Search for the cell housing the specified text and yield its [x, y] center coordinate. 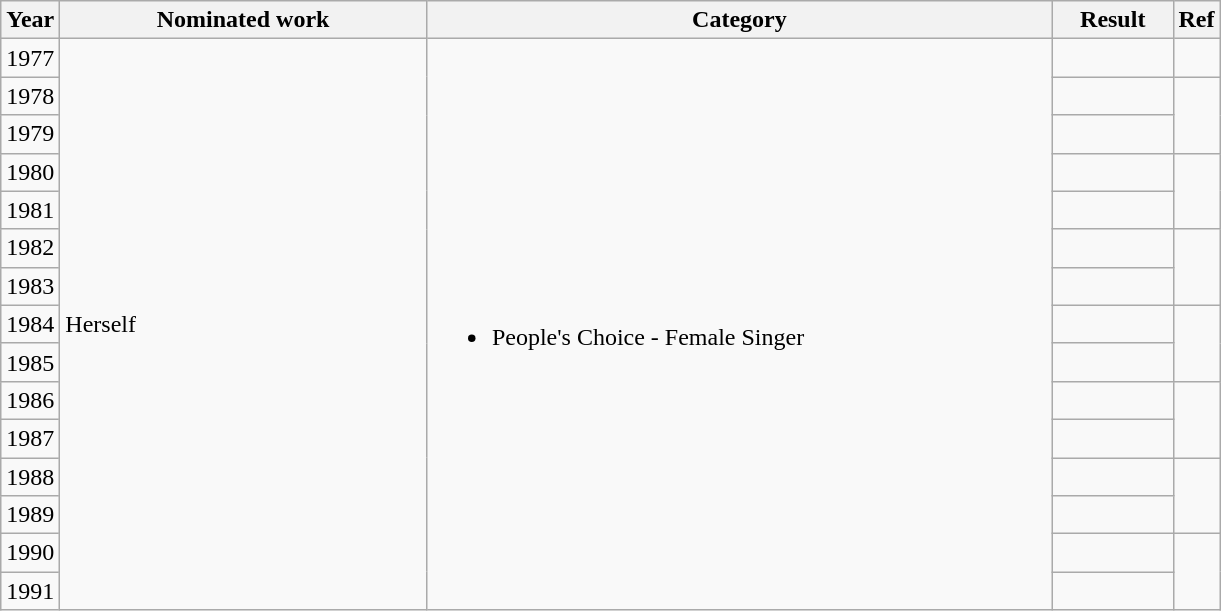
1984 [30, 324]
1991 [30, 591]
1977 [30, 58]
1980 [30, 172]
1990 [30, 553]
1987 [30, 438]
Nominated work [244, 20]
Category [739, 20]
1981 [30, 210]
1979 [30, 134]
1988 [30, 477]
1982 [30, 248]
Result [1112, 20]
1985 [30, 362]
Year [30, 20]
1983 [30, 286]
1986 [30, 400]
1989 [30, 515]
Ref [1196, 20]
Herself [244, 324]
People's Choice - Female Singer [739, 324]
1978 [30, 96]
